Search for the cell housing the specified text and yield its [x, y] center coordinate. 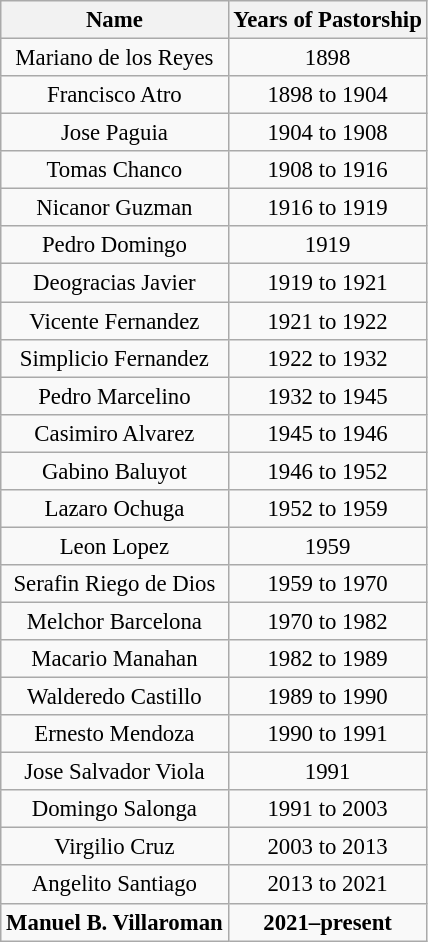
Years of Pastorship [328, 20]
Tomas Chanco [114, 170]
Serafin Riego de Dios [114, 584]
Gabino Baluyot [114, 471]
2021–present [328, 922]
1959 [328, 546]
1908 to 1916 [328, 170]
Deogracias Javier [114, 283]
Virgilio Cruz [114, 847]
Leon Lopez [114, 546]
1946 to 1952 [328, 471]
1904 to 1908 [328, 133]
Pedro Domingo [114, 245]
Francisco Atro [114, 95]
1970 to 1982 [328, 621]
1932 to 1945 [328, 396]
Ernesto Mendoza [114, 734]
Lazaro Ochuga [114, 509]
2003 to 2013 [328, 847]
Simplicio Fernandez [114, 358]
1982 to 1989 [328, 659]
2013 to 2021 [328, 885]
1991 [328, 772]
Angelito Santiago [114, 885]
Domingo Salonga [114, 809]
1898 [328, 58]
1945 to 1946 [328, 433]
Nicanor Guzman [114, 208]
Melchor Barcelona [114, 621]
1990 to 1991 [328, 734]
1922 to 1932 [328, 358]
Macario Manahan [114, 659]
1921 to 1922 [328, 321]
1919 to 1921 [328, 283]
Pedro Marcelino [114, 396]
Mariano de los Reyes [114, 58]
Name [114, 20]
Manuel B. Villaroman [114, 922]
1991 to 2003 [328, 809]
Jose Salvador Viola [114, 772]
Casimiro Alvarez [114, 433]
Jose Paguia [114, 133]
1916 to 1919 [328, 208]
1919 [328, 245]
Walderedo Castillo [114, 697]
1989 to 1990 [328, 697]
1959 to 1970 [328, 584]
1898 to 1904 [328, 95]
1952 to 1959 [328, 509]
Vicente Fernandez [114, 321]
